Pinpoint the cell where the given text exists, returning its (x, y) midpoint coordinate. 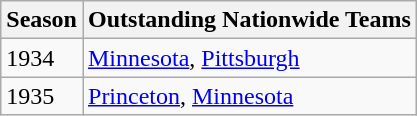
1934 (42, 58)
Season (42, 20)
1935 (42, 96)
Minnesota, Pittsburgh (249, 58)
Princeton, Minnesota (249, 96)
Outstanding Nationwide Teams (249, 20)
